Pinpoint the cell where the given text exists, returning its [X, Y] midpoint coordinate. 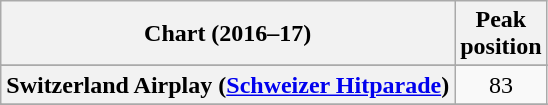
Peakposition [501, 34]
Chart (2016–17) [228, 34]
Switzerland Airplay (Schweizer Hitparade) [228, 85]
83 [501, 85]
